Determine the (x, y) coordinate at the center of the cell enclosing the given text.  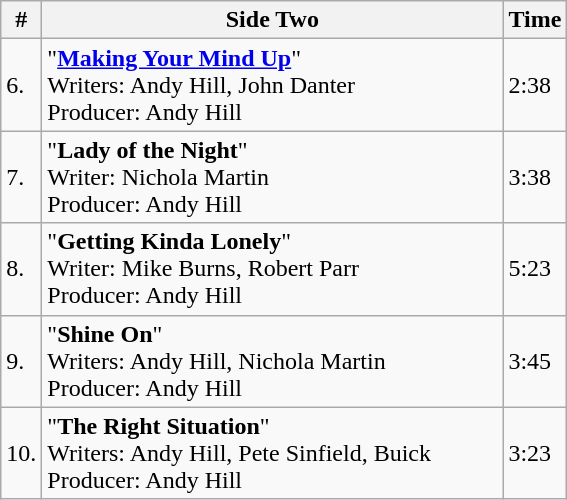
# (22, 20)
6. (22, 85)
Time (535, 20)
Side Two (272, 20)
2:38 (535, 85)
7. (22, 177)
"Lady of the Night" Writer: Nichola Martin Producer: Andy Hill (272, 177)
8. (22, 269)
3:38 (535, 177)
"Making Your Mind Up" Writers: Andy Hill, John Danter Producer: Andy Hill (272, 85)
"Shine On" Writers: Andy Hill, Nichola Martin Producer: Andy Hill (272, 361)
3:45 (535, 361)
10. (22, 453)
9. (22, 361)
5:23 (535, 269)
3:23 (535, 453)
"The Right Situation" Writers: Andy Hill, Pete Sinfield, Buick Producer: Andy Hill (272, 453)
"Getting Kinda Lonely" Writer: Mike Burns, Robert Parr Producer: Andy Hill (272, 269)
